Identify which cell holds the provided text, then report its (X, Y) central coordinate. 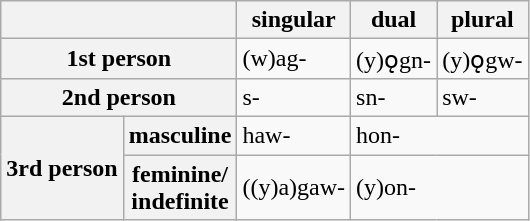
s- (294, 97)
(w)ag- (294, 59)
3rd person (62, 168)
sw- (482, 97)
hon- (440, 135)
1st person (119, 59)
(y)ǫgw- (482, 59)
masculine (180, 135)
(y)on- (440, 186)
(y)ǫgn- (394, 59)
haw- (294, 135)
((y)a)gaw- (294, 186)
dual (394, 20)
sn- (394, 97)
2nd person (119, 97)
plural (482, 20)
feminine/indefinite (180, 186)
singular (294, 20)
